Pinpoint the cell where the given text exists, returning its [X, Y] midpoint coordinate. 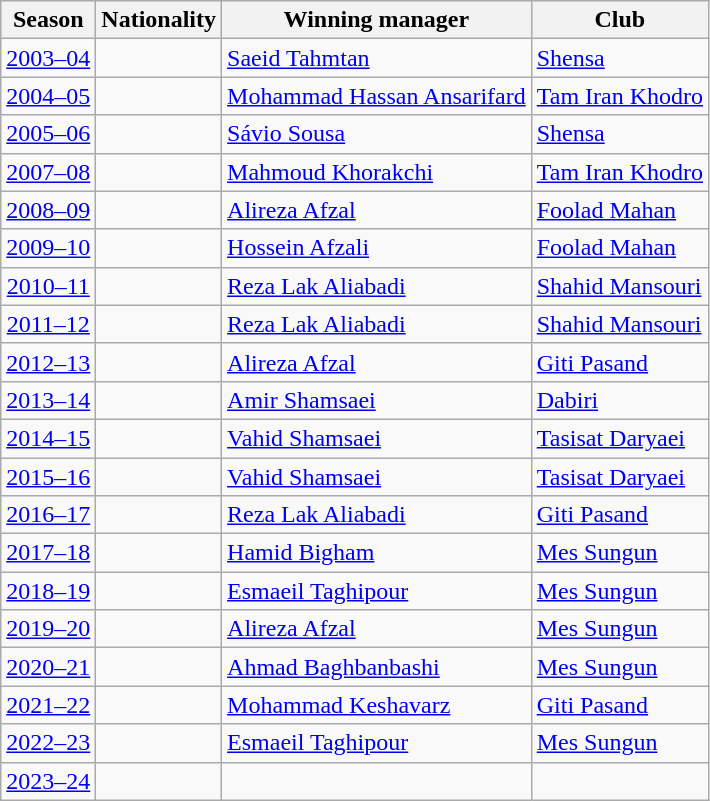
2005–06 [48, 134]
2004–05 [48, 96]
2003–04 [48, 58]
Hossein Afzali [377, 248]
2012–13 [48, 362]
Amir Shamsaei [377, 400]
2015–16 [48, 477]
Saeid Tahmtan [377, 58]
2022–23 [48, 743]
2009–10 [48, 248]
Hamid Bigham [377, 553]
Ahmad Baghbanbashi [377, 667]
Club [620, 20]
Winning manager [377, 20]
2017–18 [48, 553]
2014–15 [48, 438]
2021–22 [48, 705]
2007–08 [48, 172]
2013–14 [48, 400]
2011–12 [48, 324]
2010–11 [48, 286]
Nationality [159, 20]
2016–17 [48, 515]
2020–21 [48, 667]
Mohammad Keshavarz [377, 705]
2019–20 [48, 629]
2018–19 [48, 591]
Dabiri [620, 400]
Sávio Sousa [377, 134]
Mohammad Hassan Ansarifard [377, 96]
2008–09 [48, 210]
Season [48, 20]
Mahmoud Khorakchi [377, 172]
2023–24 [48, 781]
